Locate the cell with the specified text and output its (x, y) center coordinate. 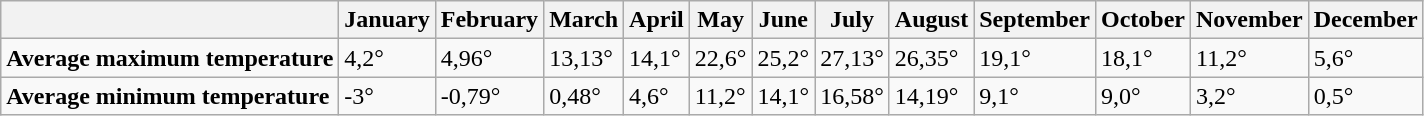
July (852, 20)
4,2° (387, 58)
9,0° (1142, 96)
9,1° (1035, 96)
February (489, 20)
26,35° (931, 58)
22,6° (720, 58)
14,19° (931, 96)
16,58° (852, 96)
19,1° (1035, 58)
October (1142, 20)
-3° (387, 96)
5,6° (1366, 58)
18,1° (1142, 58)
August (931, 20)
December (1366, 20)
May (720, 20)
January (387, 20)
25,2° (784, 58)
-0,79° (489, 96)
4,96° (489, 58)
0,48° (584, 96)
27,13° (852, 58)
March (584, 20)
September (1035, 20)
0,5° (1366, 96)
Average minimum temperature (170, 96)
Average maximum temperature (170, 58)
13,13° (584, 58)
November (1249, 20)
4,6° (657, 96)
3,2° (1249, 96)
April (657, 20)
June (784, 20)
